Locate the cell with the specified text and output its (x, y) center coordinate. 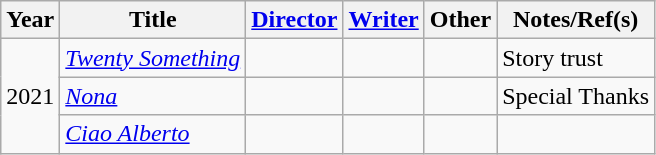
Story trust (576, 58)
Ciao Alberto (153, 134)
Other (460, 20)
Special Thanks (576, 96)
Twenty Something (153, 58)
Director (294, 20)
2021 (30, 96)
Notes/Ref(s) (576, 20)
Year (30, 20)
Nona (153, 96)
Title (153, 20)
Writer (384, 20)
